Output the [X, Y] coordinate of the center of the cell containing the given text.  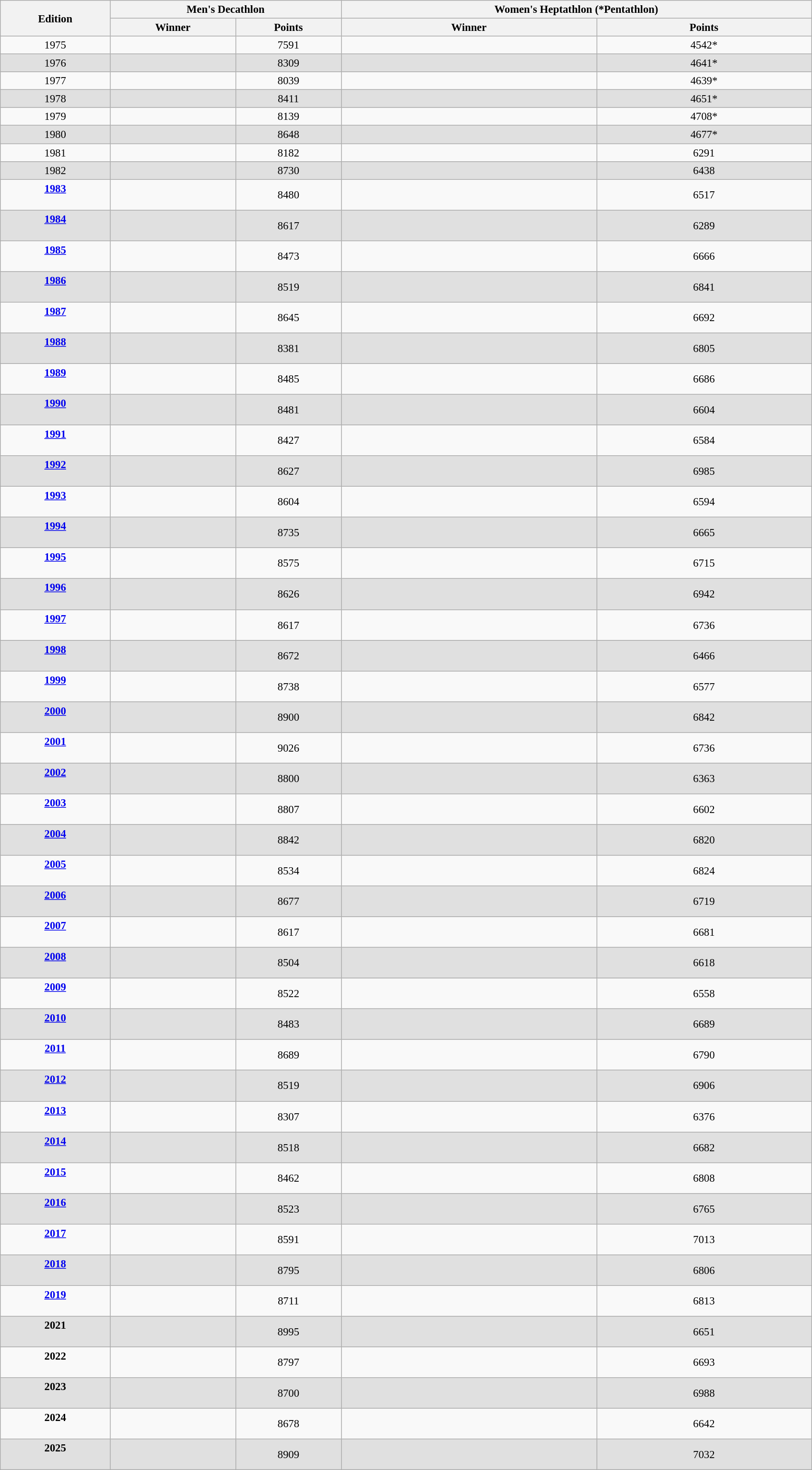
8735 [288, 533]
6604 [704, 410]
8795 [288, 1270]
6841 [704, 287]
1986 [55, 287]
6790 [704, 1055]
6806 [704, 1270]
1978 [55, 99]
6692 [704, 318]
6289 [704, 225]
6438 [704, 170]
8139 [288, 117]
1976 [55, 63]
6681 [704, 932]
2021 [55, 1332]
1984 [55, 225]
1989 [55, 379]
1999 [55, 686]
8627 [288, 471]
8738 [288, 686]
8309 [288, 63]
8522 [288, 993]
1985 [55, 256]
8797 [288, 1362]
8604 [288, 502]
2002 [55, 778]
8842 [288, 840]
2018 [55, 1270]
1990 [55, 410]
8678 [288, 1424]
2007 [55, 932]
8480 [288, 195]
8645 [288, 318]
8672 [288, 656]
Edition [55, 18]
6820 [704, 840]
8626 [288, 595]
6666 [704, 256]
1981 [55, 153]
2006 [55, 902]
1975 [55, 45]
6466 [704, 656]
6906 [704, 1086]
1994 [55, 533]
1993 [55, 502]
8504 [288, 963]
2009 [55, 993]
6686 [704, 379]
1995 [55, 563]
8485 [288, 379]
6765 [704, 1208]
2005 [55, 871]
8807 [288, 810]
8523 [288, 1208]
2001 [55, 748]
8481 [288, 410]
6813 [704, 1301]
4651* [704, 99]
6824 [704, 871]
1988 [55, 348]
2000 [55, 717]
4677* [704, 135]
8900 [288, 717]
8473 [288, 256]
8648 [288, 135]
2017 [55, 1240]
8995 [288, 1332]
6693 [704, 1362]
6842 [704, 717]
8730 [288, 170]
2014 [55, 1147]
1996 [55, 595]
6517 [704, 195]
Men's Decathlon [225, 10]
6651 [704, 1332]
1997 [55, 625]
8909 [288, 1455]
2004 [55, 840]
2023 [55, 1393]
1992 [55, 471]
2019 [55, 1301]
6594 [704, 502]
8039 [288, 81]
4542* [704, 45]
8462 [288, 1178]
2016 [55, 1208]
6942 [704, 595]
2022 [55, 1362]
2010 [55, 1025]
2011 [55, 1055]
6988 [704, 1393]
7013 [704, 1240]
2012 [55, 1086]
8677 [288, 902]
2003 [55, 810]
6558 [704, 993]
1983 [55, 195]
6985 [704, 471]
1991 [55, 441]
6363 [704, 778]
8381 [288, 348]
6715 [704, 563]
8575 [288, 563]
4708* [704, 117]
6682 [704, 1147]
2013 [55, 1117]
8591 [288, 1240]
8307 [288, 1117]
6577 [704, 686]
Women's Heptathlon (*Pentathlon) [576, 10]
6689 [704, 1025]
8700 [288, 1393]
8411 [288, 99]
9026 [288, 748]
8800 [288, 778]
2015 [55, 1178]
2008 [55, 963]
7591 [288, 45]
8518 [288, 1147]
7032 [704, 1455]
2024 [55, 1424]
6618 [704, 963]
8427 [288, 441]
8483 [288, 1025]
1998 [55, 656]
6376 [704, 1117]
6642 [704, 1424]
1982 [55, 170]
6584 [704, 441]
4641* [704, 63]
6291 [704, 153]
4639* [704, 81]
8182 [288, 153]
8534 [288, 871]
6805 [704, 348]
6808 [704, 1178]
6719 [704, 902]
1977 [55, 81]
2025 [55, 1455]
1980 [55, 135]
8711 [288, 1301]
8689 [288, 1055]
1987 [55, 318]
1979 [55, 117]
6665 [704, 533]
6602 [704, 810]
